Identify which cell holds the provided text, then report its [x, y] central coordinate. 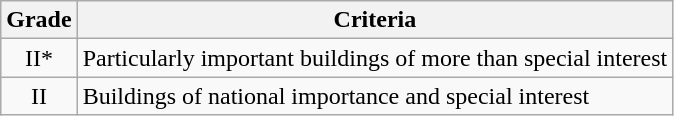
Criteria [375, 20]
Particularly important buildings of more than special interest [375, 58]
II* [39, 58]
Buildings of national importance and special interest [375, 96]
Grade [39, 20]
II [39, 96]
